Capture the cell that displays the provided text and extract its (X, Y) central coordinate. 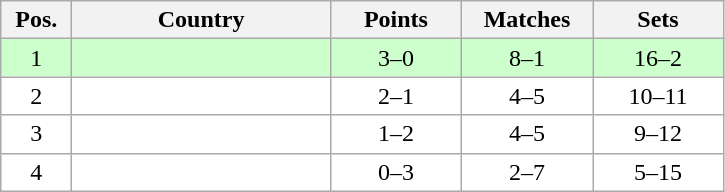
0–3 (396, 172)
2–7 (526, 172)
3–0 (396, 58)
Matches (526, 20)
2 (36, 96)
8–1 (526, 58)
Country (202, 20)
1 (36, 58)
5–15 (658, 172)
Points (396, 20)
16–2 (658, 58)
4 (36, 172)
2–1 (396, 96)
1–2 (396, 134)
9–12 (658, 134)
Sets (658, 20)
3 (36, 134)
Pos. (36, 20)
10–11 (658, 96)
